Return the [x, y] coordinate for the center point of the cell that contains the specified text.  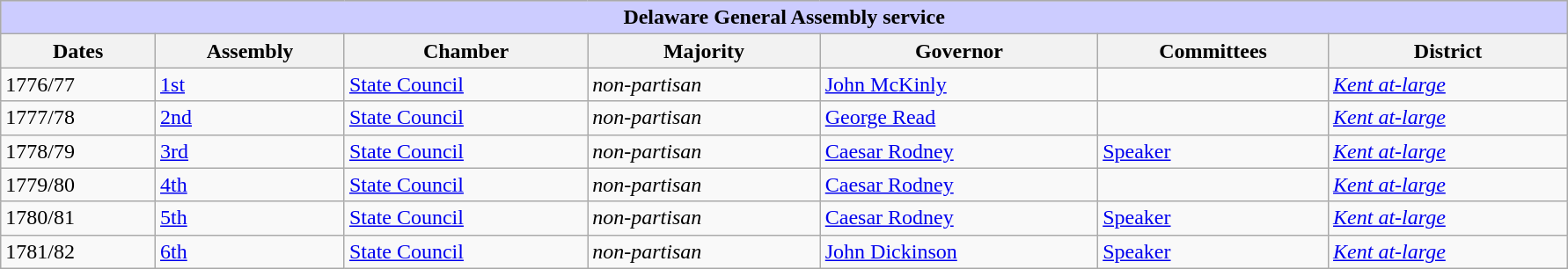
1781/82 [78, 251]
District [1448, 51]
John McKinly [959, 84]
4th [250, 185]
1776/77 [78, 84]
1777/78 [78, 118]
John Dickinson [959, 251]
Committees [1213, 51]
Assembly [250, 51]
5th [250, 218]
6th [250, 251]
1778/79 [78, 151]
1780/81 [78, 218]
Governor [959, 51]
Dates [78, 51]
Majority [704, 51]
1779/80 [78, 185]
Chamber [465, 51]
Delaware General Assembly service [785, 18]
3rd [250, 151]
George Read [959, 118]
1st [250, 84]
2nd [250, 118]
